Capture the cell that displays the provided text and extract its (x, y) central coordinate. 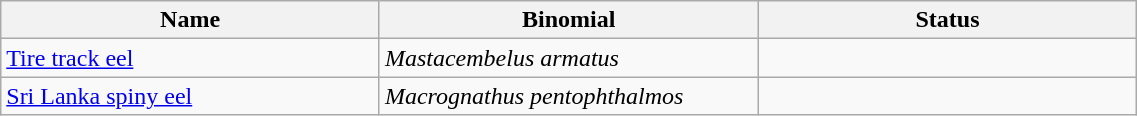
Name (190, 20)
Status (948, 20)
Binomial (568, 20)
Sri Lanka spiny eel (190, 96)
Tire track eel (190, 58)
Mastacembelus armatus (568, 58)
Macrognathus pentophthalmos (568, 96)
